Pinpoint the cell where the given text exists, returning its [X, Y] midpoint coordinate. 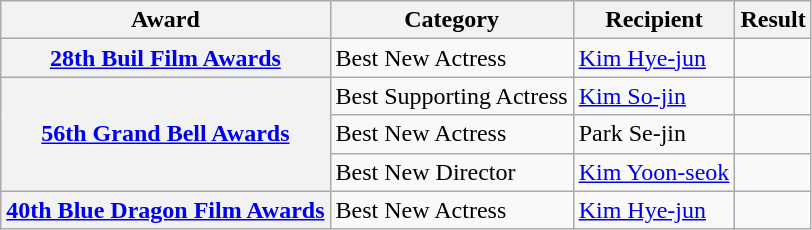
Best New Director [452, 172]
40th Blue Dragon Film Awards [166, 210]
Park Se-jin [654, 134]
Best Supporting Actress [452, 96]
Result [773, 20]
Category [452, 20]
Recipient [654, 20]
Award [166, 20]
Kim So-jin [654, 96]
56th Grand Bell Awards [166, 134]
Kim Yoon-seok [654, 172]
28th Buil Film Awards [166, 58]
